Search for the cell housing the specified text and yield its [X, Y] center coordinate. 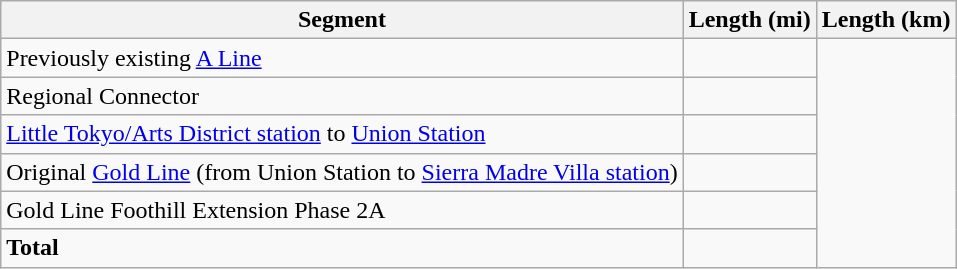
Total [342, 248]
Previously existing A Line [342, 58]
Segment [342, 20]
Original Gold Line (from Union Station to Sierra Madre Villa station) [342, 172]
Length (mi) [750, 20]
Regional Connector [342, 96]
Gold Line Foothill Extension Phase 2A [342, 210]
Length (km) [886, 20]
Little Tokyo/Arts District station to Union Station [342, 134]
